Locate the cell with the specified text and output its [X, Y] center coordinate. 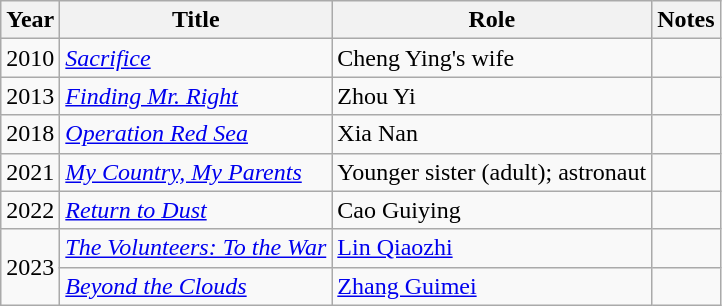
Lin Qiaozhi [492, 248]
Year [30, 20]
2013 [30, 96]
Beyond the Clouds [196, 286]
Younger sister (adult); astronaut [492, 172]
Cao Guiying [492, 210]
2018 [30, 134]
Return to Dust [196, 210]
Zhou Yi [492, 96]
2021 [30, 172]
Xia Nan [492, 134]
Title [196, 20]
Role [492, 20]
Notes [686, 20]
Cheng Ying's wife [492, 58]
2010 [30, 58]
Sacrifice [196, 58]
My Country, My Parents [196, 172]
2023 [30, 267]
Operation Red Sea [196, 134]
2022 [30, 210]
The Volunteers: To the War [196, 248]
Finding Mr. Right [196, 96]
Zhang Guimei [492, 286]
